Pinpoint the cell where the given text exists, returning its (X, Y) midpoint coordinate. 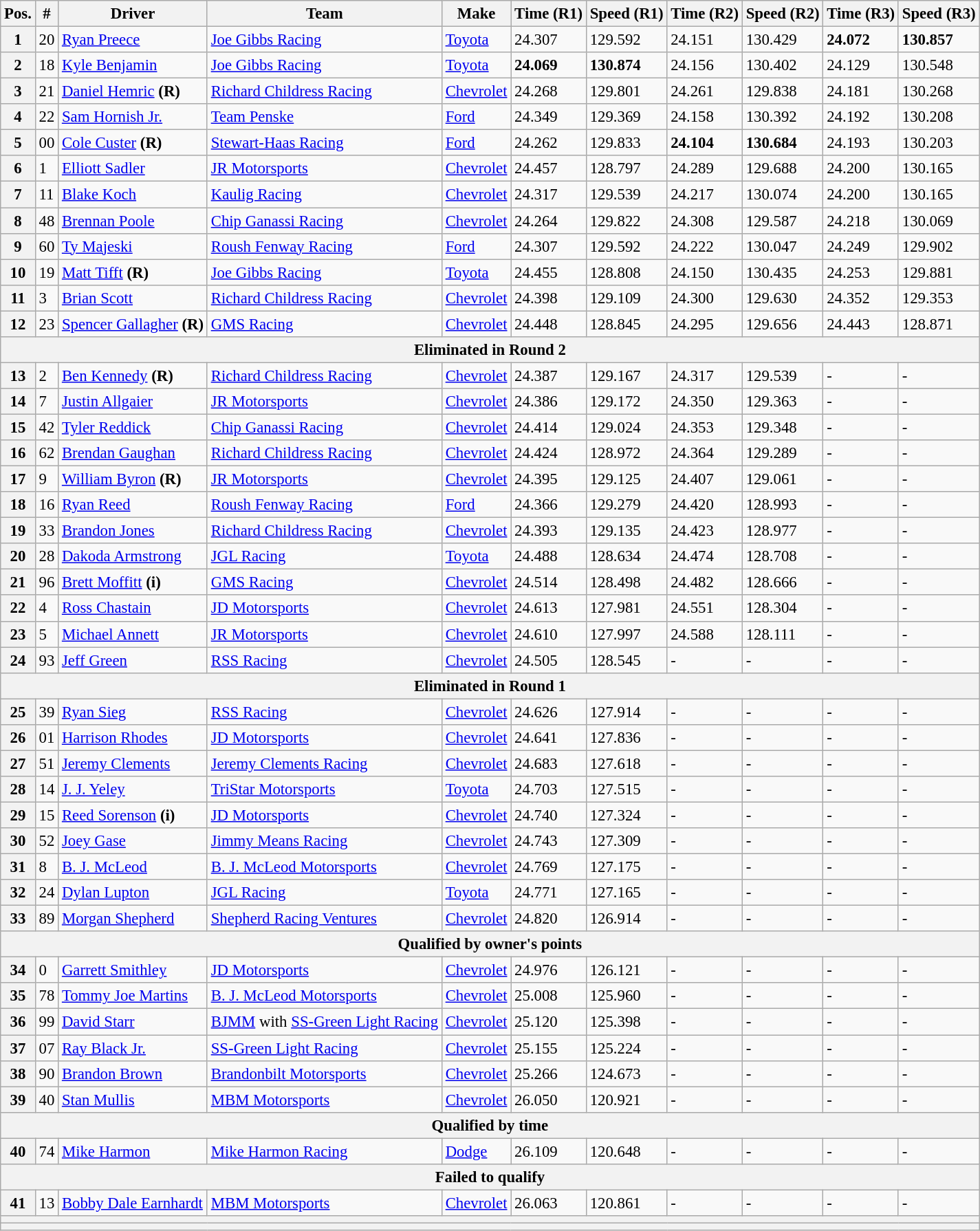
120.861 (627, 1203)
24.366 (549, 505)
127.981 (627, 609)
Dakoda Armstrong (133, 556)
129.348 (783, 427)
Ryan Sieg (133, 712)
24.976 (549, 970)
31 (18, 867)
130.069 (939, 221)
24.261 (705, 91)
24.448 (549, 324)
24.387 (549, 375)
Bobby Dale Earnhardt (133, 1203)
24.457 (549, 168)
Jeremy Clements Racing (325, 763)
25.155 (549, 1048)
27 (18, 763)
127.324 (627, 815)
Driver (133, 14)
24.300 (705, 298)
24.308 (705, 221)
David Starr (133, 1022)
129.688 (783, 168)
130.857 (939, 40)
Matt Tifft (R) (133, 272)
Shepherd Racing Ventures (325, 919)
127.914 (627, 712)
Mike Harmon (133, 1151)
Brett Moffitt (i) (133, 582)
24.514 (549, 582)
SS-Green Light Racing (325, 1048)
Jimmy Means Racing (325, 841)
25.008 (549, 996)
26 (18, 738)
Dodge (476, 1151)
24.192 (861, 117)
07 (47, 1048)
126.121 (627, 970)
93 (47, 660)
Tyler Reddick (133, 427)
Michael Annett (133, 634)
128.634 (627, 556)
129.902 (939, 246)
24.588 (705, 634)
Brandon Jones (133, 531)
Speed (R2) (783, 14)
Mike Harmon Racing (325, 1151)
130.074 (783, 195)
24.423 (705, 531)
128.545 (627, 660)
24.181 (861, 91)
26.109 (549, 1151)
24.395 (549, 479)
24.222 (705, 246)
89 (47, 919)
78 (47, 996)
128.977 (783, 531)
Sam Hornish Jr. (133, 117)
Blake Koch (133, 195)
Garrett Smithley (133, 970)
129.024 (627, 427)
38 (18, 1074)
Spencer Gallagher (R) (133, 324)
124.673 (627, 1074)
129.279 (627, 505)
127.515 (627, 789)
Brendan Gaughan (133, 453)
24.743 (549, 841)
24.610 (549, 634)
130.874 (627, 65)
24.488 (549, 556)
William Byron (R) (133, 479)
Kaulig Racing (325, 195)
24.262 (549, 143)
24.150 (705, 272)
24.129 (861, 65)
62 (47, 453)
24.703 (549, 789)
129.109 (627, 298)
129.135 (627, 531)
Jeff Green (133, 660)
24.740 (549, 815)
128.666 (783, 582)
24.414 (549, 427)
24.289 (705, 168)
24.069 (549, 65)
Harrison Rhodes (133, 738)
00 (47, 143)
29 (18, 815)
128.845 (627, 324)
24.641 (549, 738)
Ross Chastain (133, 609)
Reed Sorenson (i) (133, 815)
# (47, 14)
Elliott Sadler (133, 168)
Ryan Preece (133, 40)
26.063 (549, 1203)
Kyle Benjamin (133, 65)
24.264 (549, 221)
6 (18, 168)
48 (47, 221)
130.208 (939, 117)
128.111 (783, 634)
24.217 (705, 195)
24.353 (705, 427)
17 (18, 479)
129.838 (783, 91)
41 (18, 1203)
120.921 (627, 1100)
24.158 (705, 117)
Stan Mullis (133, 1100)
128.797 (627, 168)
24.474 (705, 556)
24.151 (705, 40)
126.914 (627, 919)
24.407 (705, 479)
42 (47, 427)
Morgan Shepherd (133, 919)
10 (18, 272)
34 (18, 970)
Jeremy Clements (133, 763)
129.363 (783, 402)
Time (R1) (549, 14)
Speed (R3) (939, 14)
130.402 (783, 65)
127.618 (627, 763)
Qualified by time (490, 1125)
37 (18, 1048)
129.172 (627, 402)
Pos. (18, 14)
BJMM with SS-Green Light Racing (325, 1022)
96 (47, 582)
129.289 (783, 453)
24.218 (861, 221)
130.392 (783, 117)
130.268 (939, 91)
127.165 (627, 893)
Team Penske (325, 117)
32 (18, 893)
128.993 (783, 505)
125.960 (627, 996)
24.393 (549, 531)
Speed (R1) (627, 14)
129.125 (627, 479)
26.050 (549, 1100)
TriStar Motorsports (325, 789)
24.683 (549, 763)
Eliminated in Round 1 (490, 686)
51 (47, 763)
Time (R2) (705, 14)
30 (18, 841)
Qualified by owner's points (490, 944)
24.626 (549, 712)
J. J. Yeley (133, 789)
36 (18, 1022)
130.047 (783, 246)
24.420 (705, 505)
25.266 (549, 1074)
24.443 (861, 324)
Team (325, 14)
129.587 (783, 221)
24.769 (549, 867)
24.249 (861, 246)
Brennan Poole (133, 221)
127.836 (627, 738)
127.997 (627, 634)
Failed to qualify (490, 1177)
24.349 (549, 117)
127.309 (627, 841)
128.498 (627, 582)
Cole Custer (R) (133, 143)
24.771 (549, 893)
24.505 (549, 660)
24.613 (549, 609)
24.398 (549, 298)
24.193 (861, 143)
Justin Allgaier (133, 402)
B. J. McLeod (133, 867)
24.482 (705, 582)
24.551 (705, 609)
35 (18, 996)
99 (47, 1022)
129.369 (627, 117)
120.648 (627, 1151)
128.708 (783, 556)
130.429 (783, 40)
24.156 (705, 65)
60 (47, 246)
24.253 (861, 272)
129.881 (939, 272)
129.822 (627, 221)
128.304 (783, 609)
24.072 (861, 40)
129.801 (627, 91)
Brian Scott (133, 298)
24.350 (705, 402)
130.435 (783, 272)
24.424 (549, 453)
24.268 (549, 91)
24.364 (705, 453)
90 (47, 1074)
0 (47, 970)
130.548 (939, 65)
128.871 (939, 324)
24.104 (705, 143)
25.120 (549, 1022)
12 (18, 324)
Dylan Lupton (133, 893)
24.820 (549, 919)
Ty Majeski (133, 246)
129.656 (783, 324)
Time (R3) (861, 14)
128.972 (627, 453)
01 (47, 738)
Eliminated in Round 2 (490, 350)
74 (47, 1151)
24.386 (549, 402)
Brandon Brown (133, 1074)
129.061 (783, 479)
Ben Kennedy (R) (133, 375)
Ryan Reed (133, 505)
128.808 (627, 272)
125.398 (627, 1022)
Brandonbilt Motorsports (325, 1074)
Tommy Joe Martins (133, 996)
24.352 (861, 298)
130.203 (939, 143)
129.833 (627, 143)
Stewart-Haas Racing (325, 143)
25 (18, 712)
130.684 (783, 143)
127.175 (627, 867)
24.295 (705, 324)
Daniel Hemric (R) (133, 91)
Make (476, 14)
125.224 (627, 1048)
24.455 (549, 272)
Ray Black Jr. (133, 1048)
129.167 (627, 375)
Joey Gase (133, 841)
52 (47, 841)
129.353 (939, 298)
129.630 (783, 298)
